From the cell containing the given text, extract its center point as [X, Y] coordinate. 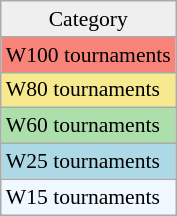
W100 tournaments [88, 55]
W25 tournaments [88, 162]
W80 tournaments [88, 90]
Category [88, 19]
W60 tournaments [88, 126]
W15 tournaments [88, 197]
